Capture the cell that displays the provided text and extract its [X, Y] central coordinate. 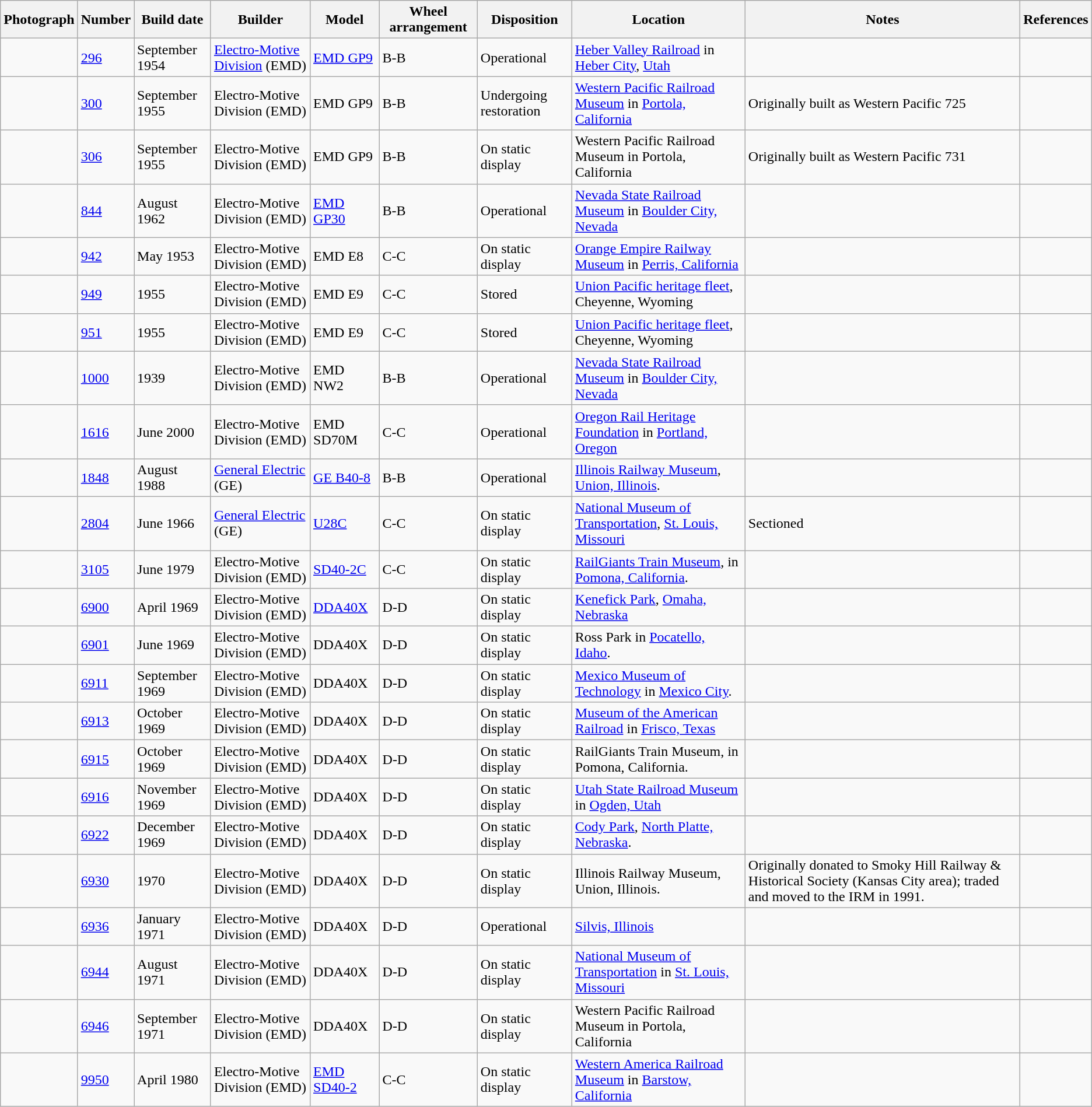
Sectioned [882, 523]
Heber Valley Railroad in Heber City, Utah [658, 57]
Ross Park in Pocatello, Idaho. [658, 645]
June 2000 [173, 432]
6915 [106, 759]
949 [106, 294]
1000 [106, 378]
3105 [106, 569]
April 1980 [173, 1080]
August 1988 [173, 477]
SD40-2C [345, 569]
6901 [106, 645]
U28C [345, 523]
942 [106, 257]
EMD GP30 [345, 211]
1970 [173, 881]
Silvis, Illinois [658, 926]
September 1971 [173, 1026]
Notes [882, 20]
Utah State Railroad Museum in Ogden, Utah [658, 797]
6913 [106, 721]
300 [106, 103]
November 1969 [173, 797]
April 1969 [173, 608]
Mexico Museum of Technology in Mexico City. [658, 684]
GE B40-8 [345, 477]
Wheel arrangement [428, 20]
Location [658, 20]
Disposition [524, 20]
National Museum of Transportation in St. Louis, Missouri [658, 972]
6930 [106, 881]
Model [345, 20]
1848 [106, 477]
Museum of the American Railroad in Frisco, Texas [658, 721]
EMD SD40-2 [345, 1080]
1616 [106, 432]
844 [106, 211]
December 1969 [173, 835]
EMD NW2 [345, 378]
6922 [106, 835]
6936 [106, 926]
2804 [106, 523]
Photograph [39, 20]
951 [106, 332]
9950 [106, 1080]
1939 [173, 378]
EMD SD70M [345, 432]
Orange Empire Railway Museum in Perris, California [658, 257]
6944 [106, 972]
Oregon Rail Heritage Foundation in Portland, Oregon [658, 432]
EMD E8 [345, 257]
6946 [106, 1026]
June 1966 [173, 523]
Cody Park, North Platte, Nebraska. [658, 835]
Western America Railroad Museum in Barstow, California [658, 1080]
August 1962 [173, 211]
Originally built as Western Pacific 725 [882, 103]
296 [106, 57]
6916 [106, 797]
Number [106, 20]
August 1971 [173, 972]
Kenefick Park, Omaha, Nebraska [658, 608]
6911 [106, 684]
Builder [260, 20]
References [1056, 20]
Originally built as Western Pacific 731 [882, 157]
September 1969 [173, 684]
Originally donated to Smoky Hill Railway & Historical Society (Kansas City area); traded and moved to the IRM in 1991. [882, 881]
Undergoing restoration [524, 103]
Build date [173, 20]
June 1979 [173, 569]
September 1954 [173, 57]
June 1969 [173, 645]
6900 [106, 608]
National Museum of Transportation, St. Louis, Missouri [658, 523]
January 1971 [173, 926]
306 [106, 157]
May 1953 [173, 257]
